Locate the cell with the specified text and output its (X, Y) center coordinate. 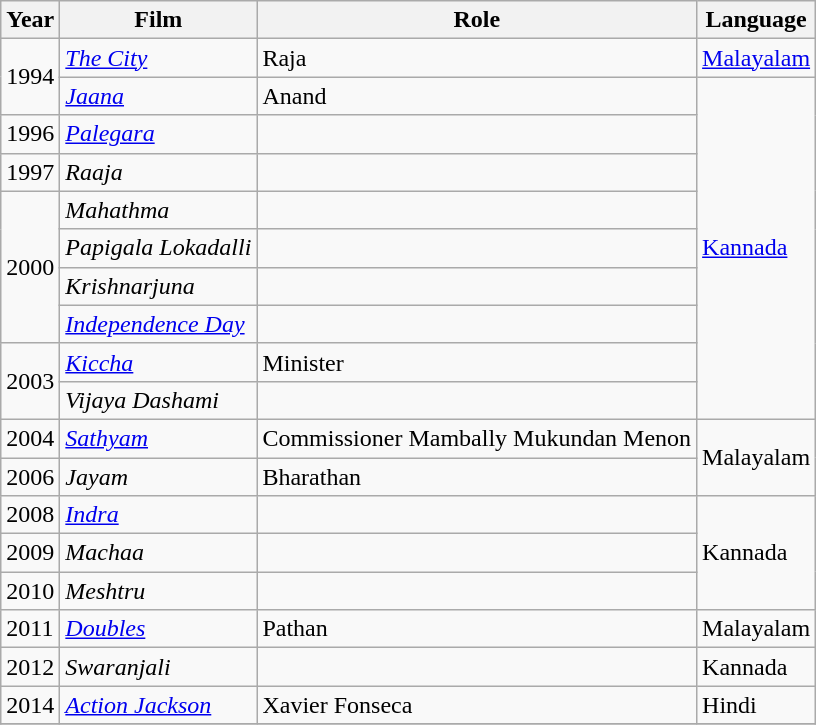
Meshtru (158, 591)
Swaranjali (158, 667)
Minister (477, 362)
Independence Day (158, 324)
2010 (30, 591)
Commissioner Mambally Mukundan Menon (477, 438)
2006 (30, 477)
Vijaya Dashami (158, 400)
Hindi (756, 705)
Role (477, 20)
2008 (30, 515)
2011 (30, 629)
Palegara (158, 134)
Jaana (158, 96)
Doubles (158, 629)
Action Jackson (158, 705)
The City (158, 58)
2012 (30, 667)
2003 (30, 381)
2004 (30, 438)
1994 (30, 77)
2000 (30, 267)
Sathyam (158, 438)
Raaja (158, 172)
Krishnarjuna (158, 286)
2009 (30, 553)
Year (30, 20)
Anand (477, 96)
Raja (477, 58)
Indra (158, 515)
Xavier Fonseca (477, 705)
Language (756, 20)
Pathan (477, 629)
Mahathma (158, 210)
1996 (30, 134)
1997 (30, 172)
2014 (30, 705)
Film (158, 20)
Kiccha (158, 362)
Bharathan (477, 477)
Papigala Lokadalli (158, 248)
Machaa (158, 553)
Jayam (158, 477)
